Return [X, Y] of the center of cell containing provided text 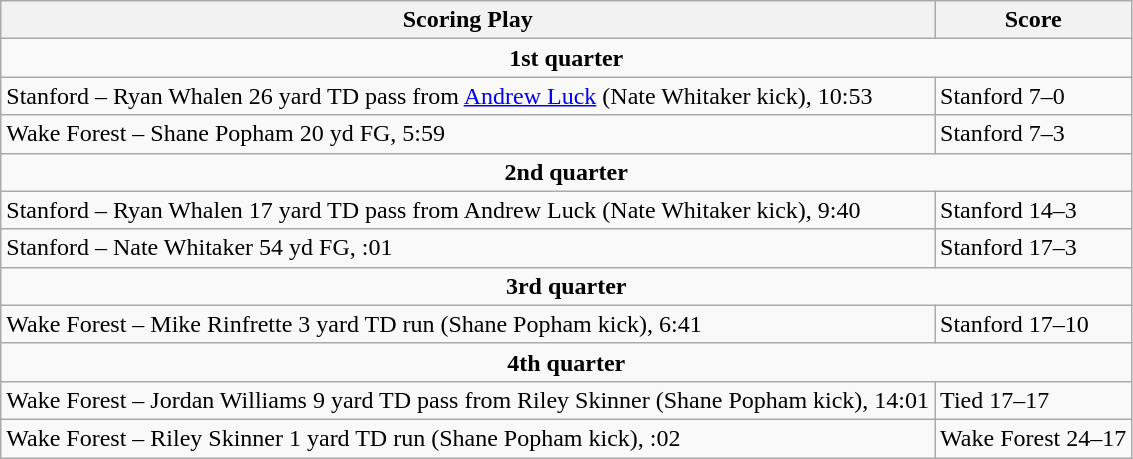
Stanford 7–3 [1034, 134]
2nd quarter [566, 172]
Stanford 17–10 [1034, 324]
Score [1034, 20]
Stanford – Ryan Whalen 17 yard TD pass from Andrew Luck (Nate Whitaker kick), 9:40 [468, 210]
Wake Forest – Riley Skinner 1 yard TD run (Shane Popham kick), :02 [468, 438]
Wake Forest – Mike Rinfrette 3 yard TD run (Shane Popham kick), 6:41 [468, 324]
Stanford – Ryan Whalen 26 yard TD pass from Andrew Luck (Nate Whitaker kick), 10:53 [468, 96]
Stanford 14–3 [1034, 210]
Wake Forest – Shane Popham 20 yd FG, 5:59 [468, 134]
Stanford – Nate Whitaker 54 yd FG, :01 [468, 248]
Scoring Play [468, 20]
1st quarter [566, 58]
Stanford 17–3 [1034, 248]
Wake Forest – Jordan Williams 9 yard TD pass from Riley Skinner (Shane Popham kick), 14:01 [468, 400]
Tied 17–17 [1034, 400]
3rd quarter [566, 286]
4th quarter [566, 362]
Stanford 7–0 [1034, 96]
Wake Forest 24–17 [1034, 438]
